Locate the cell with the specified text and output its (x, y) center coordinate. 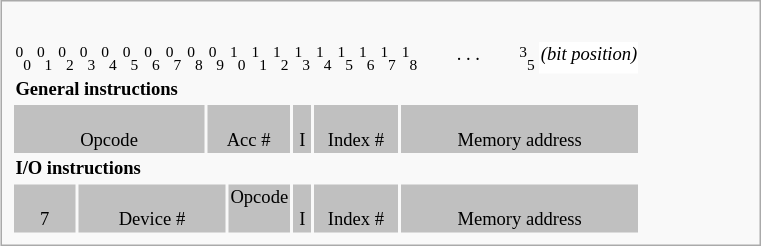
7 (44, 209)
09 (216, 58)
01 (44, 58)
00 (23, 58)
Device # (152, 209)
07 (173, 58)
. . . (468, 58)
14 (323, 58)
11 (259, 58)
General instructions (264, 90)
16 (366, 58)
15 (345, 58)
18 (409, 58)
02 (66, 58)
10 (238, 58)
17 (388, 58)
08 (195, 58)
(bit position) (588, 58)
03 (87, 58)
Acc # (248, 130)
06 (152, 58)
04 (109, 58)
12 (281, 58)
13 (302, 58)
05 (130, 58)
I/O instructions (142, 170)
35 (527, 58)
